Detect which cell encompasses the target text, then output its (x, y) center coordinate. 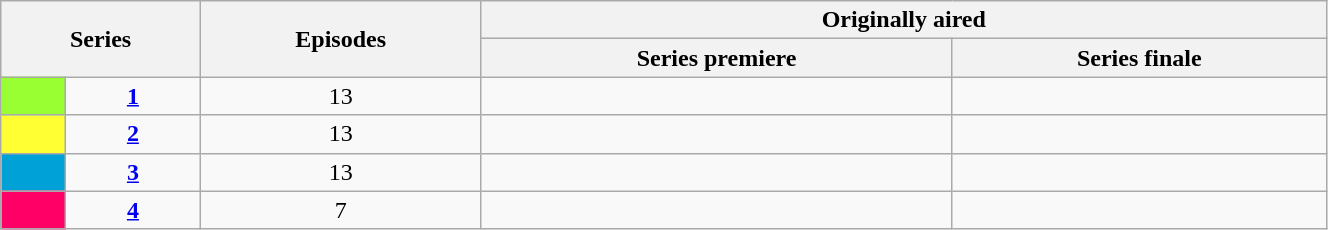
2 (132, 134)
3 (132, 172)
Series finale (1139, 58)
Series premiere (716, 58)
Series (101, 39)
Episodes (340, 39)
4 (132, 210)
1 (132, 96)
7 (340, 210)
Originally aired (904, 20)
